Identify which cell holds the provided text, then report its (X, Y) central coordinate. 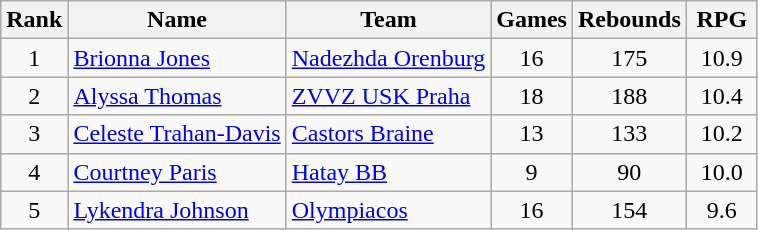
90 (629, 172)
175 (629, 58)
Hatay BB (388, 172)
RPG (722, 20)
133 (629, 134)
188 (629, 96)
13 (532, 134)
5 (34, 210)
154 (629, 210)
ZVVZ USK Praha (388, 96)
1 (34, 58)
3 (34, 134)
Castors Braine (388, 134)
Olympiacos (388, 210)
10.0 (722, 172)
Rank (34, 20)
10.9 (722, 58)
Nadezhda Orenburg (388, 58)
9 (532, 172)
2 (34, 96)
Brionna Jones (177, 58)
10.2 (722, 134)
Celeste Trahan-Davis (177, 134)
18 (532, 96)
Courtney Paris (177, 172)
Name (177, 20)
9.6 (722, 210)
Games (532, 20)
Rebounds (629, 20)
10.4 (722, 96)
Team (388, 20)
4 (34, 172)
Alyssa Thomas (177, 96)
Lykendra Johnson (177, 210)
